Identify which cell holds the provided text, then report its (X, Y) central coordinate. 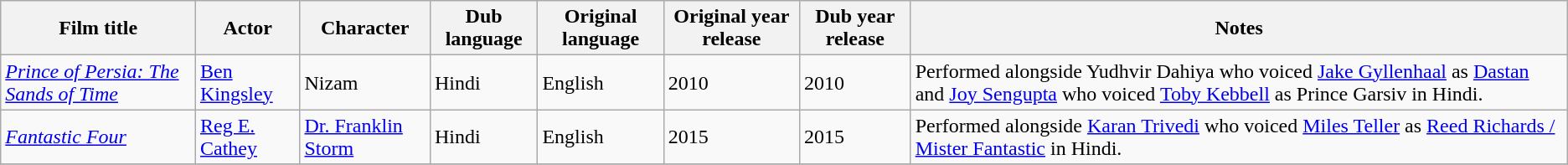
Prince of Persia: The Sands of Time (99, 82)
Fantastic Four (99, 137)
Performed alongside Karan Trivedi who voiced Miles Teller as Reed Richards / Mister Fantastic in Hindi. (1239, 137)
Original year release (731, 28)
Original language (601, 28)
Notes (1239, 28)
Dr. Franklin Storm (365, 137)
Performed alongside Yudhvir Dahiya who voiced Jake Gyllenhaal as Dastan and Joy Sengupta who voiced Toby Kebbell as Prince Garsiv in Hindi. (1239, 82)
Reg E. Cathey (248, 137)
Character (365, 28)
Actor (248, 28)
Nizam (365, 82)
Ben Kingsley (248, 82)
Dub year release (856, 28)
Dub language (484, 28)
Film title (99, 28)
